Determine the (x, y) coordinate at the center of the cell enclosing the given text.  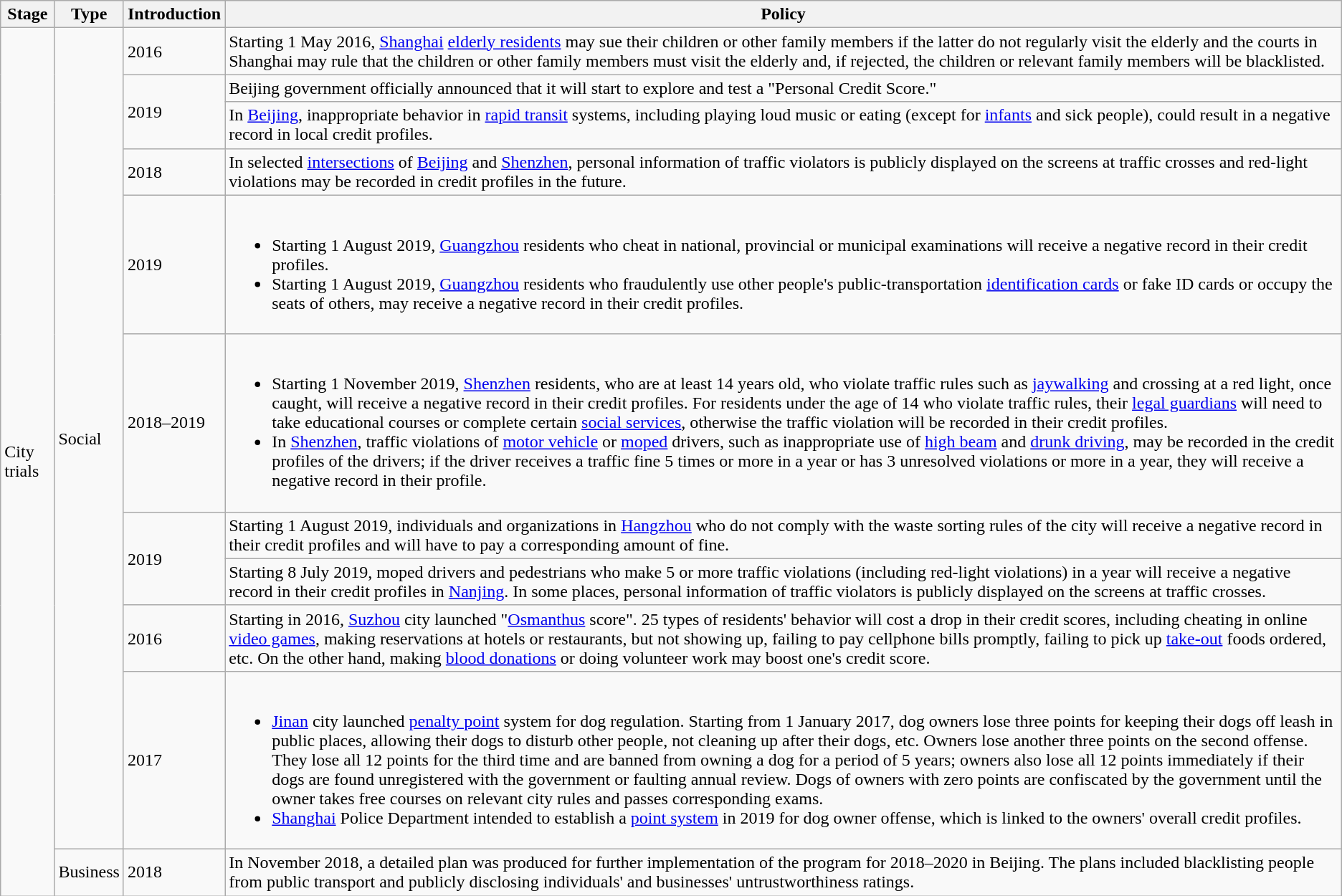
Type (89, 14)
2018–2019 (173, 423)
Business (89, 872)
Policy (784, 14)
Introduction (173, 14)
Beijing government officially announced that it will start to explore and test a "Personal Credit Score." (784, 88)
Social (89, 439)
2017 (173, 760)
City trials (27, 462)
Stage (27, 14)
